Return the [x, y] coordinate for the center point of the cell that contains the specified text.  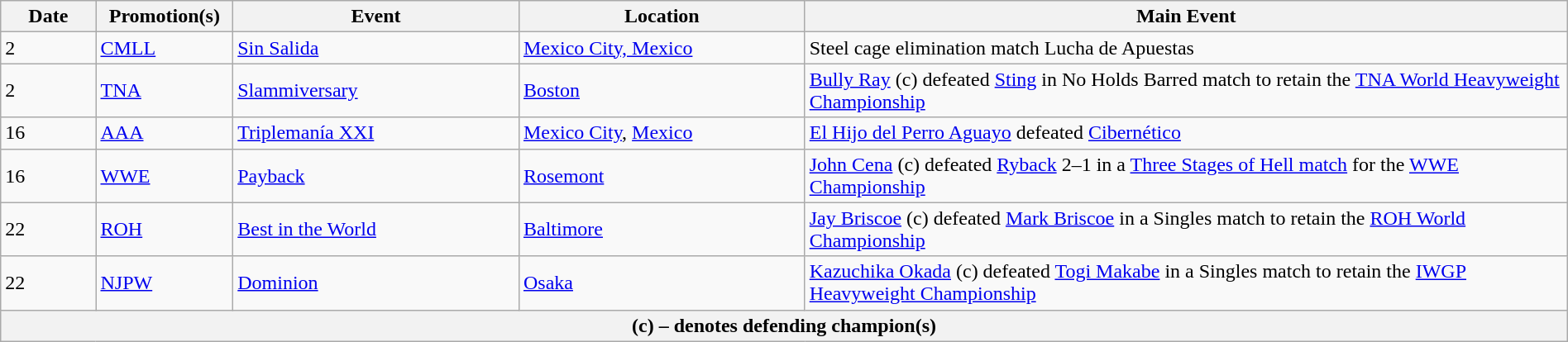
Triplemanía XXI [376, 133]
TNA [165, 91]
Rosemont [662, 175]
Sin Salida [376, 48]
ROH [165, 230]
Main Event [1186, 17]
Promotion(s) [165, 17]
CMLL [165, 48]
Slammiversary [376, 91]
(c) – denotes defending champion(s) [784, 325]
AAA [165, 133]
WWE [165, 175]
NJPW [165, 283]
Date [48, 17]
Bully Ray (c) defeated Sting in No Holds Barred match to retain the TNA World Heavyweight Championship [1186, 91]
Jay Briscoe (c) defeated Mark Briscoe in a Singles match to retain the ROH World Championship [1186, 230]
Osaka [662, 283]
Steel cage elimination match Lucha de Apuestas [1186, 48]
Best in the World [376, 230]
Boston [662, 91]
Dominion [376, 283]
Kazuchika Okada (c) defeated Togi Makabe in a Singles match to retain the IWGP Heavyweight Championship [1186, 283]
Location [662, 17]
John Cena (c) defeated Ryback 2–1 in a Three Stages of Hell match for the WWE Championship [1186, 175]
El Hijo del Perro Aguayo defeated Cibernético [1186, 133]
Baltimore [662, 230]
Payback [376, 175]
Event [376, 17]
